From the cell containing the given text, extract its center point as [X, Y] coordinate. 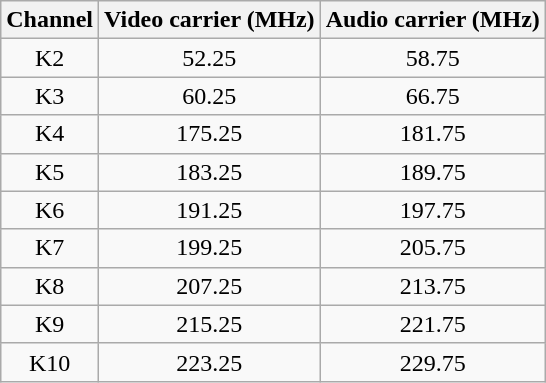
K3 [50, 96]
215.25 [210, 324]
175.25 [210, 134]
229.75 [432, 362]
205.75 [432, 248]
Channel [50, 20]
66.75 [432, 96]
K2 [50, 58]
K5 [50, 172]
K7 [50, 248]
183.25 [210, 172]
199.25 [210, 248]
58.75 [432, 58]
60.25 [210, 96]
221.75 [432, 324]
52.25 [210, 58]
197.75 [432, 210]
223.25 [210, 362]
Video carrier (MHz) [210, 20]
K9 [50, 324]
K6 [50, 210]
191.25 [210, 210]
207.25 [210, 286]
K10 [50, 362]
213.75 [432, 286]
K4 [50, 134]
189.75 [432, 172]
181.75 [432, 134]
Audio carrier (MHz) [432, 20]
K8 [50, 286]
